Scan for the cell matching the given text and deliver its [X, Y] coordinate at center. 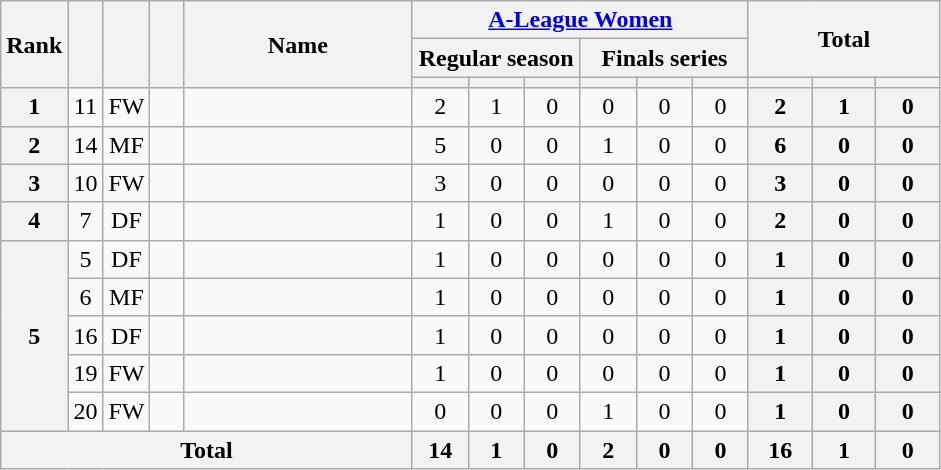
Name [298, 44]
20 [86, 411]
4 [34, 221]
10 [86, 183]
11 [86, 107]
Regular season [496, 58]
Rank [34, 44]
Finals series [664, 58]
19 [86, 373]
A-League Women [580, 20]
7 [86, 221]
